Scan for the cell matching the given text and deliver its (x, y) coordinate at center. 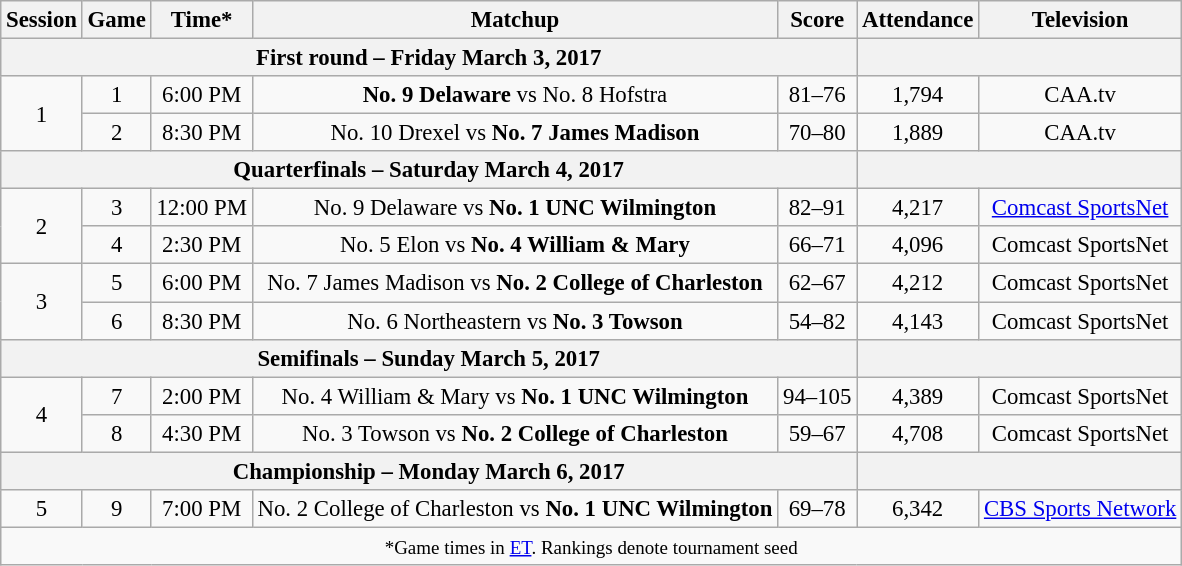
4,143 (918, 321)
1,794 (918, 95)
Attendance (918, 20)
2:30 PM (202, 245)
59–67 (818, 433)
82–91 (818, 208)
Session (42, 20)
Championship – Monday March 6, 2017 (429, 471)
4:30 PM (202, 433)
6 (116, 321)
9 (116, 509)
No. 7 James Madison vs No. 2 College of Charleston (515, 283)
Semifinals – Sunday March 5, 2017 (429, 358)
No. 4 William & Mary vs No. 1 UNC Wilmington (515, 396)
69–78 (818, 509)
2:00 PM (202, 396)
4,389 (918, 396)
Quarterfinals – Saturday March 4, 2017 (429, 170)
12:00 PM (202, 208)
First round – Friday March 3, 2017 (429, 58)
No. 3 Towson vs No. 2 College of Charleston (515, 433)
No. 6 Northeastern vs No. 3 Towson (515, 321)
81–76 (818, 95)
8 (116, 433)
No. 9 Delaware vs No. 1 UNC Wilmington (515, 208)
*Game times in ET. Rankings denote tournament seed (592, 546)
1,889 (918, 133)
Score (818, 20)
No. 10 Drexel vs No. 7 James Madison (515, 133)
4,212 (918, 283)
No. 5 Elon vs No. 4 William & Mary (515, 245)
4,096 (918, 245)
4,708 (918, 433)
Matchup (515, 20)
7 (116, 396)
7:00 PM (202, 509)
CBS Sports Network (1080, 509)
Time* (202, 20)
6,342 (918, 509)
70–80 (818, 133)
54–82 (818, 321)
Game (116, 20)
4,217 (918, 208)
94–105 (818, 396)
No. 9 Delaware vs No. 8 Hofstra (515, 95)
Television (1080, 20)
No. 2 College of Charleston vs No. 1 UNC Wilmington (515, 509)
62–67 (818, 283)
66–71 (818, 245)
